For the text-containing cell, return its midpoint in [X, Y] coordinate format. 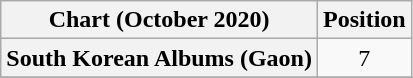
Position [364, 20]
Chart (October 2020) [160, 20]
South Korean Albums (Gaon) [160, 58]
7 [364, 58]
